Return (X, Y) of the center of cell containing provided text 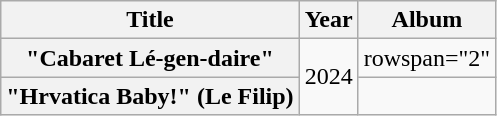
"Cabaret Lé-gen-daire" (150, 58)
Title (150, 20)
rowspan="2" (427, 58)
Year (328, 20)
"Hrvatica Baby!" (Le Filip) (150, 96)
2024 (328, 77)
Album (427, 20)
